Detect which cell encompasses the target text, then output its [X, Y] center coordinate. 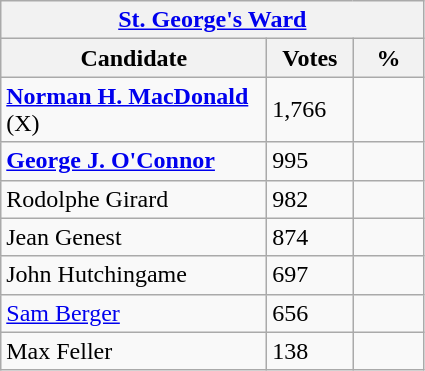
John Hutchingame [134, 275]
995 [310, 161]
Max Feller [134, 351]
1,766 [310, 110]
982 [310, 199]
Candidate [134, 58]
St. George's Ward [212, 20]
George J. O'Connor [134, 161]
Votes [310, 58]
% [388, 58]
Sam Berger [134, 313]
874 [310, 237]
Jean Genest [134, 237]
Norman H. MacDonald (X) [134, 110]
697 [310, 275]
Rodolphe Girard [134, 199]
138 [310, 351]
656 [310, 313]
